Search for the cell housing the specified text and yield its (X, Y) center coordinate. 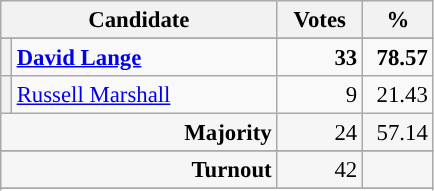
Turnout (139, 170)
Candidate (139, 20)
% (398, 20)
Majority (139, 133)
42 (320, 170)
9 (320, 95)
Russell Marshall (144, 95)
24 (320, 133)
33 (320, 58)
21.43 (398, 95)
78.57 (398, 58)
Votes (320, 20)
David Lange (144, 58)
57.14 (398, 133)
